Provide the (X, Y) coordinate of the cell's center where the given text is located.  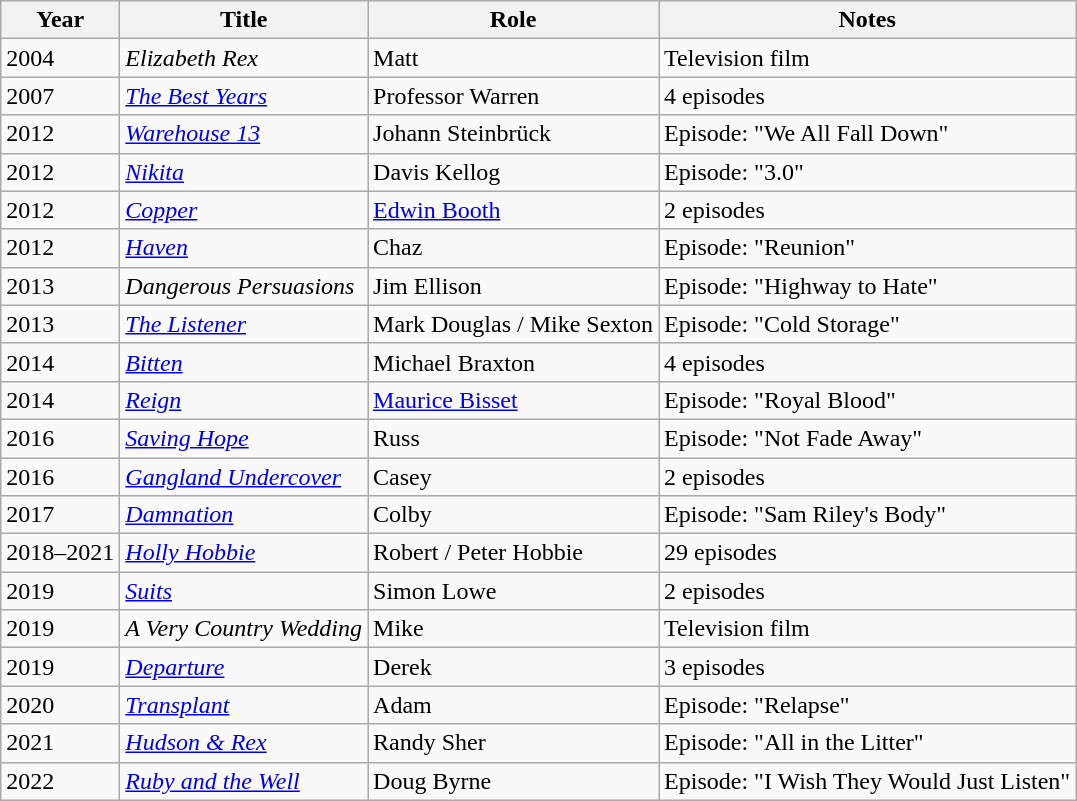
3 episodes (868, 667)
Casey (514, 477)
Notes (868, 20)
Episode: "Highway to Hate" (868, 286)
The Listener (244, 324)
Johann Steinbrück (514, 134)
Episode: "I Wish They Would Just Listen" (868, 781)
Davis Kellog (514, 172)
Episode: "Reunion" (868, 248)
2004 (60, 58)
Randy Sher (514, 743)
29 episodes (868, 553)
Departure (244, 667)
Reign (244, 400)
Warehouse 13 (244, 134)
Copper (244, 210)
Episode: "Cold Storage" (868, 324)
The Best Years (244, 96)
Episode: "We All Fall Down" (868, 134)
Transplant (244, 705)
Simon Lowe (514, 591)
2007 (60, 96)
Doug Byrne (514, 781)
Nikita (244, 172)
Maurice Bisset (514, 400)
2022 (60, 781)
Damnation (244, 515)
Adam (514, 705)
Robert / Peter Hobbie (514, 553)
Derek (514, 667)
Dangerous Persuasions (244, 286)
Ruby and the Well (244, 781)
Michael Braxton (514, 362)
Elizabeth Rex (244, 58)
2018–2021 (60, 553)
2020 (60, 705)
Mike (514, 629)
Haven (244, 248)
Professor Warren (514, 96)
Gangland Undercover (244, 477)
Episode: "3.0" (868, 172)
Bitten (244, 362)
Suits (244, 591)
Mark Douglas / Mike Sexton (514, 324)
Russ (514, 438)
Chaz (514, 248)
Role (514, 20)
Saving Hope (244, 438)
Colby (514, 515)
Hudson & Rex (244, 743)
Episode: "Relapse" (868, 705)
Episode: "Sam Riley's Body" (868, 515)
Year (60, 20)
Episode: "Royal Blood" (868, 400)
Holly Hobbie (244, 553)
A Very Country Wedding (244, 629)
Title (244, 20)
Edwin Booth (514, 210)
2017 (60, 515)
Episode: "All in the Litter" (868, 743)
Episode: "Not Fade Away" (868, 438)
Matt (514, 58)
2021 (60, 743)
Jim Ellison (514, 286)
